Return (X, Y) of the center of cell containing provided text 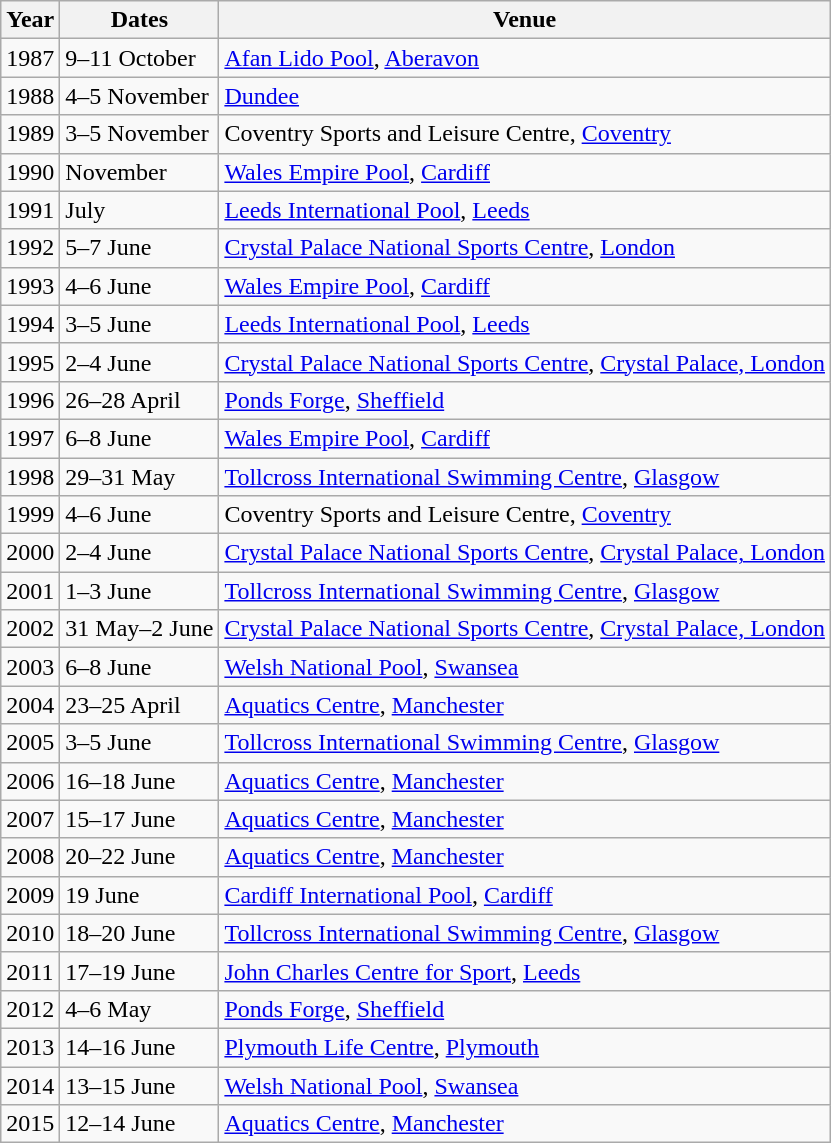
Crystal Palace National Sports Centre, London (525, 248)
15–17 June (140, 819)
1997 (30, 438)
2004 (30, 705)
23–25 April (140, 705)
2002 (30, 629)
31 May–2 June (140, 629)
1991 (30, 210)
Cardiff International Pool, Cardiff (525, 895)
November (140, 172)
Year (30, 20)
2015 (30, 1124)
1998 (30, 477)
17–19 June (140, 971)
2007 (30, 819)
13–15 June (140, 1085)
9–11 October (140, 58)
20–22 June (140, 857)
2014 (30, 1085)
1990 (30, 172)
16–18 June (140, 781)
2003 (30, 667)
14–16 June (140, 1047)
2010 (30, 933)
2006 (30, 781)
1988 (30, 96)
2008 (30, 857)
1995 (30, 362)
4–6 May (140, 1009)
2000 (30, 553)
26–28 April (140, 400)
1987 (30, 58)
Venue (525, 20)
18–20 June (140, 933)
2001 (30, 591)
Afan Lido Pool, Aberavon (525, 58)
2011 (30, 971)
5–7 June (140, 248)
2009 (30, 895)
Dates (140, 20)
3–5 November (140, 134)
John Charles Centre for Sport, Leeds (525, 971)
1996 (30, 400)
1994 (30, 324)
July (140, 210)
2005 (30, 743)
1992 (30, 248)
1–3 June (140, 591)
Dundee (525, 96)
2012 (30, 1009)
12–14 June (140, 1124)
1999 (30, 515)
29–31 May (140, 477)
4–5 November (140, 96)
1989 (30, 134)
1993 (30, 286)
2013 (30, 1047)
Plymouth Life Centre, Plymouth (525, 1047)
19 June (140, 895)
